Scan for the cell matching the given text and deliver its [x, y] coordinate at center. 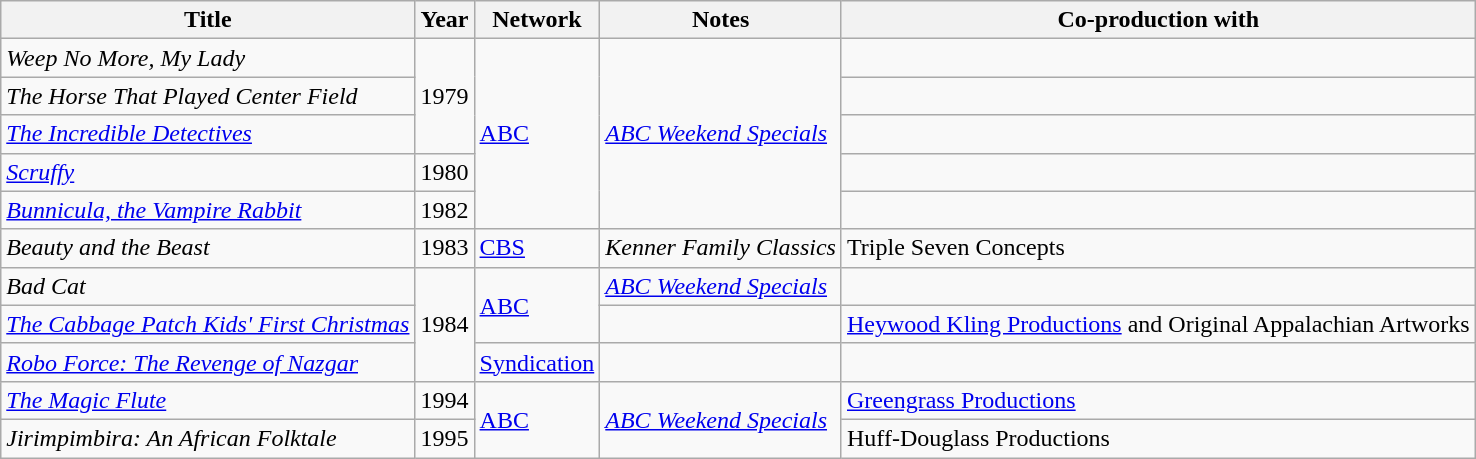
CBS [537, 248]
The Cabbage Patch Kids' First Christmas [208, 324]
Beauty and the Beast [208, 248]
Jirimpimbira: An African Folktale [208, 438]
Heywood Kling Productions and Original Appalachian Artworks [1158, 324]
Year [444, 20]
Bunnicula, the Vampire Rabbit [208, 210]
Triple Seven Concepts [1158, 248]
Notes [721, 20]
1984 [444, 324]
Bad Cat [208, 286]
1995 [444, 438]
1979 [444, 96]
Robo Force: The Revenge of Nazgar [208, 362]
The Horse That Played Center Field [208, 96]
1983 [444, 248]
Syndication [537, 362]
Co-production with [1158, 20]
1994 [444, 400]
Greengrass Productions [1158, 400]
Scruffy [208, 172]
Weep No More, My Lady [208, 58]
1980 [444, 172]
Title [208, 20]
Huff-Douglass Productions [1158, 438]
The Incredible Detectives [208, 134]
The Magic Flute [208, 400]
Kenner Family Classics [721, 248]
1982 [444, 210]
Network [537, 20]
